Find where the given text appears and provide that cell's center as (x, y) coordinate. 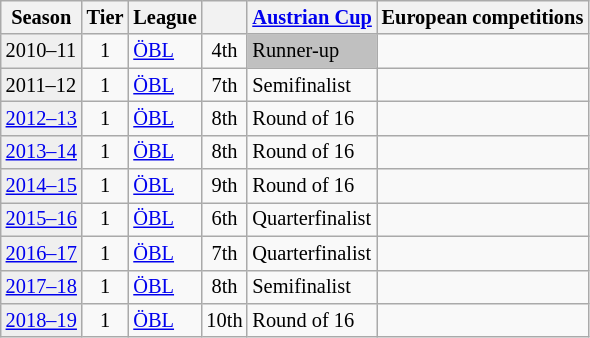
Tier (106, 17)
9th (225, 186)
2018–19 (42, 320)
6th (225, 219)
10th (225, 320)
Runner-up (312, 51)
2013–14 (42, 152)
2012–13 (42, 118)
2015–16 (42, 219)
Season (42, 17)
2011–12 (42, 85)
European competitions (483, 17)
2017–18 (42, 287)
2014–15 (42, 186)
2016–17 (42, 253)
Austrian Cup (312, 17)
League (164, 17)
4th (225, 51)
2010–11 (42, 51)
